Locate the cell with the specified text and output its [x, y] center coordinate. 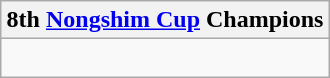
8th Nongshim Cup Champions [165, 20]
